Pinpoint the cell where the given text exists, returning its (X, Y) midpoint coordinate. 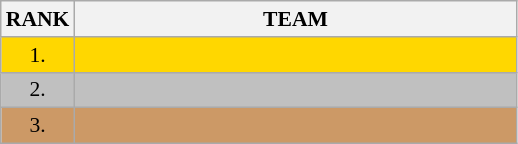
2. (38, 90)
TEAM (295, 19)
RANK (38, 19)
1. (38, 55)
3. (38, 126)
